Scan for the cell matching the given text and deliver its [X, Y] coordinate at center. 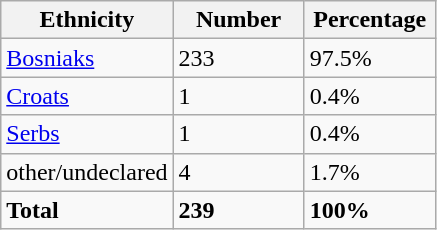
Percentage [370, 20]
other/undeclared [87, 172]
4 [238, 172]
100% [370, 210]
Bosniaks [87, 58]
Total [87, 210]
1.7% [370, 172]
239 [238, 210]
Number [238, 20]
233 [238, 58]
Serbs [87, 134]
Croats [87, 96]
Ethnicity [87, 20]
97.5% [370, 58]
